Determine the (X, Y) coordinate at the center of the cell enclosing the given text.  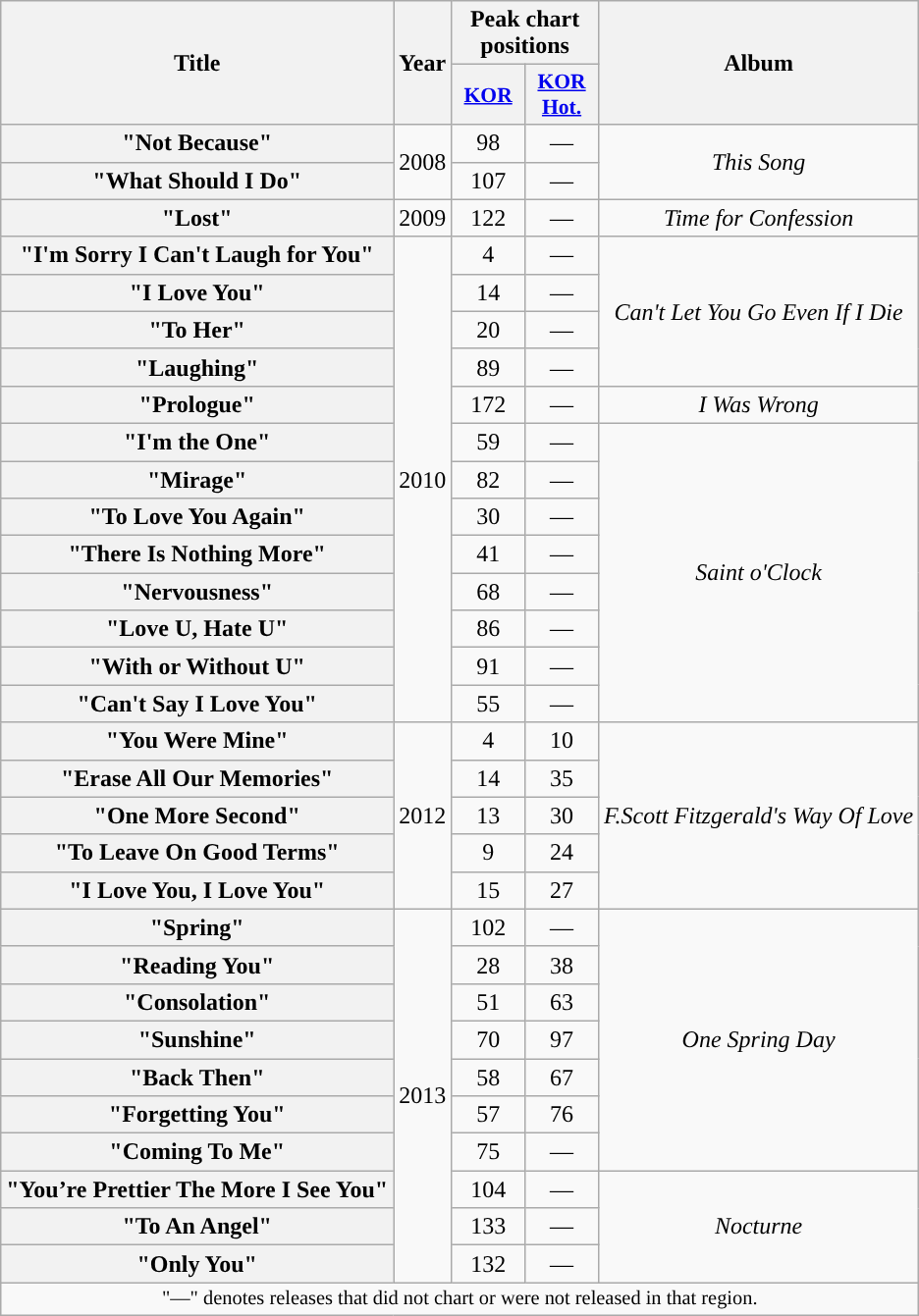
172 (489, 404)
"Spring" (197, 927)
"I Love You, I Love You" (197, 890)
2010 (422, 479)
"Laughing" (197, 367)
86 (489, 629)
57 (489, 1115)
24 (562, 853)
"Sunshine" (197, 1039)
"Coming To Me" (197, 1152)
"To An Angel" (197, 1227)
"I'm the One" (197, 442)
Peak chart positions (525, 33)
"Mirage" (197, 480)
91 (489, 666)
13 (489, 816)
2009 (422, 218)
"I'm Sorry I Can't Laugh for You" (197, 255)
38 (562, 965)
"Nervousness" (197, 592)
102 (489, 927)
2008 (422, 162)
97 (562, 1039)
"What Should I Do" (197, 181)
"Lost" (197, 218)
"Forgetting You" (197, 1115)
KOR Hot. (562, 94)
Album (758, 63)
"Prologue" (197, 404)
104 (489, 1189)
67 (562, 1077)
"Consolation" (197, 1002)
"To Her" (197, 330)
Can't Let You Go Even If I Die (758, 311)
"Not Because" (197, 143)
10 (562, 741)
"Only You" (197, 1264)
Saint o'Clock (758, 572)
76 (562, 1115)
Title (197, 63)
KOR (489, 94)
20 (489, 330)
89 (489, 367)
Nocturne (758, 1227)
Time for Confession (758, 218)
70 (489, 1039)
27 (562, 890)
"Reading You" (197, 965)
One Spring Day (758, 1039)
98 (489, 143)
"—" denotes releases that did not chart or were not released in that region. (459, 1299)
82 (489, 480)
68 (489, 592)
"One More Second" (197, 816)
63 (562, 1002)
107 (489, 181)
122 (489, 218)
55 (489, 704)
41 (489, 554)
"Love U, Hate U" (197, 629)
"With or Without U" (197, 666)
"There Is Nothing More" (197, 554)
F.Scott Fitzgerald's Way Of Love (758, 816)
51 (489, 1002)
2013 (422, 1095)
35 (562, 778)
"To Love You Again" (197, 517)
2012 (422, 816)
"Can't Say I Love You" (197, 704)
"You Were Mine" (197, 741)
132 (489, 1264)
"Back Then" (197, 1077)
I Was Wrong (758, 404)
"Erase All Our Memories" (197, 778)
"You’re Prettier The More I See You" (197, 1189)
"I Love You" (197, 292)
28 (489, 965)
"To Leave On Good Terms" (197, 853)
15 (489, 890)
75 (489, 1152)
58 (489, 1077)
This Song (758, 162)
133 (489, 1227)
59 (489, 442)
9 (489, 853)
Year (422, 63)
